Output the (x, y) coordinate of the center of the cell containing the given text.  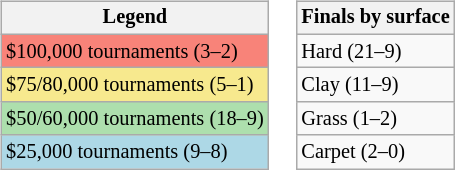
$25,000 tournaments (9–8) (134, 152)
Hard (21–9) (375, 51)
Legend (134, 18)
$50/60,000 tournaments (18–9) (134, 119)
$75/80,000 tournaments (5–1) (134, 85)
Grass (1–2) (375, 119)
Clay (11–9) (375, 85)
Carpet (2–0) (375, 152)
$100,000 tournaments (3–2) (134, 51)
Finals by surface (375, 18)
